Output the [X, Y] coordinate of the center of the cell containing the given text.  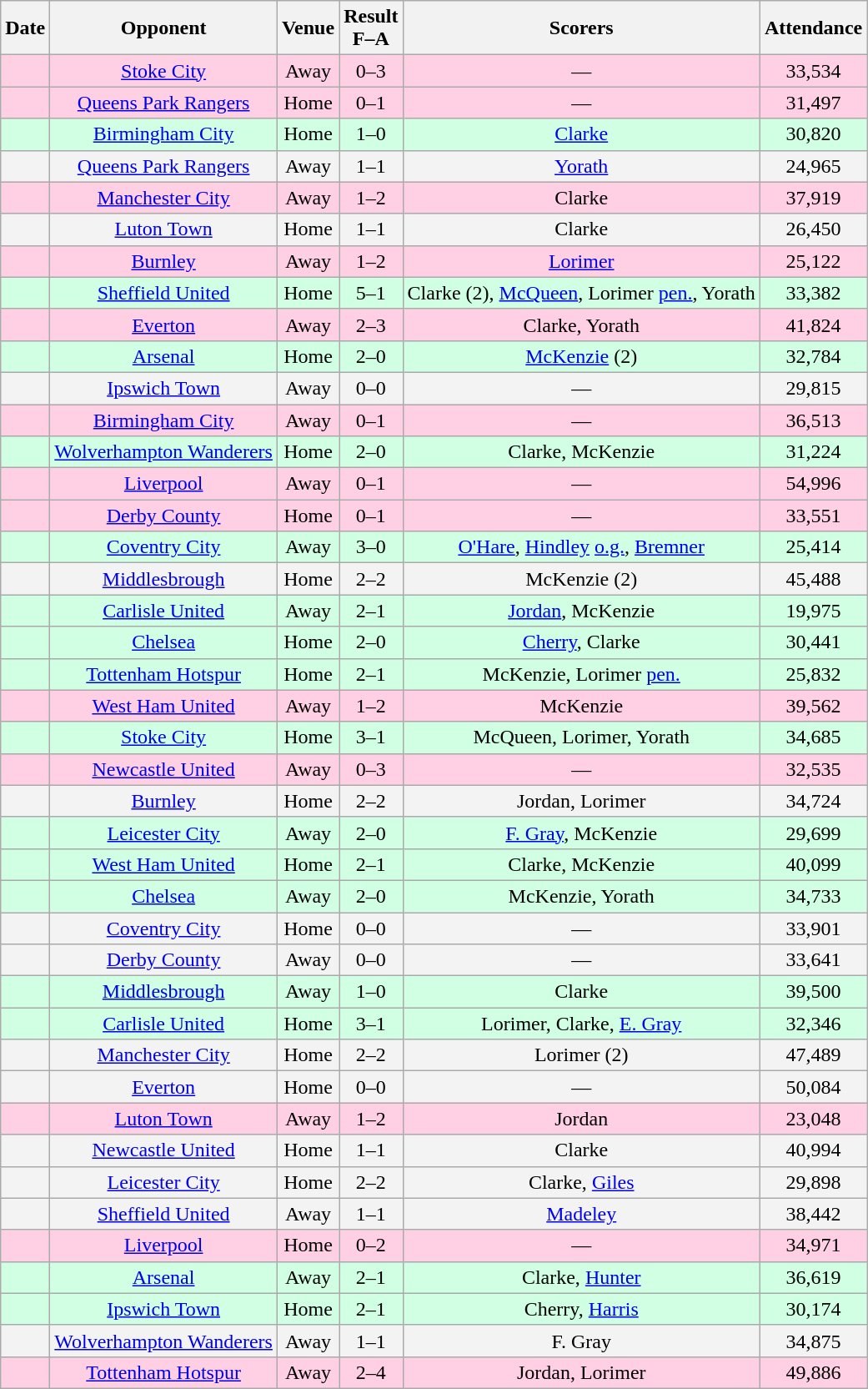
34,733 [813, 896]
30,174 [813, 1309]
37,919 [813, 198]
29,815 [813, 388]
39,500 [813, 992]
24,965 [813, 166]
34,685 [813, 737]
23,048 [813, 1119]
36,513 [813, 420]
40,099 [813, 864]
5–1 [371, 293]
41,824 [813, 325]
Lorimer, Clarke, E. Gray [581, 1024]
0–2 [371, 1246]
40,994 [813, 1150]
Clarke, Yorath [581, 325]
3–0 [371, 547]
50,084 [813, 1087]
30,820 [813, 134]
31,497 [813, 103]
29,898 [813, 1182]
33,382 [813, 293]
34,875 [813, 1341]
2–4 [371, 1372]
45,488 [813, 579]
Venue [308, 28]
Madeley [581, 1214]
38,442 [813, 1214]
19,975 [813, 611]
McQueen, Lorimer, Yorath [581, 737]
47,489 [813, 1055]
33,901 [813, 929]
Lorimer [581, 261]
Date [25, 28]
O'Hare, Hindley o.g., Bremner [581, 547]
32,346 [813, 1024]
25,414 [813, 547]
Lorimer (2) [581, 1055]
Clarke (2), McQueen, Lorimer pen., Yorath [581, 293]
McKenzie, Lorimer pen. [581, 674]
49,886 [813, 1372]
33,641 [813, 960]
31,224 [813, 452]
33,534 [813, 71]
34,971 [813, 1246]
32,784 [813, 356]
Attendance [813, 28]
36,619 [813, 1277]
Clarke, Giles [581, 1182]
Jordan, McKenzie [581, 611]
Scorers [581, 28]
30,441 [813, 642]
Yorath [581, 166]
25,832 [813, 674]
ResultF–A [371, 28]
Cherry, Clarke [581, 642]
2–3 [371, 325]
Jordan [581, 1119]
33,551 [813, 516]
29,699 [813, 833]
Opponent [163, 28]
Clarke, Hunter [581, 1277]
39,562 [813, 706]
25,122 [813, 261]
54,996 [813, 484]
Cherry, Harris [581, 1309]
McKenzie, Yorath [581, 896]
32,535 [813, 769]
34,724 [813, 801]
F. Gray [581, 1341]
26,450 [813, 229]
McKenzie [581, 706]
F. Gray, McKenzie [581, 833]
